Identify which cell holds the provided text, then report its (X, Y) central coordinate. 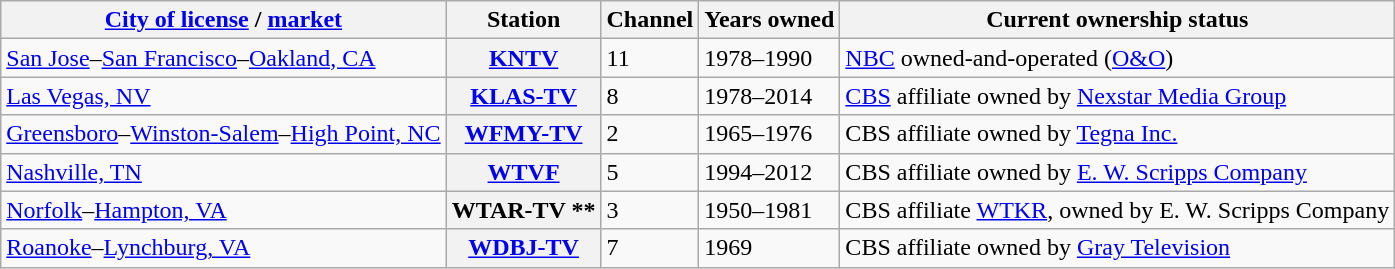
City of license / market (224, 20)
CBS affiliate owned by Tegna Inc. (1118, 134)
Roanoke–Lynchburg, VA (224, 248)
CBS affiliate WTKR, owned by E. W. Scripps Company (1118, 210)
1978–1990 (770, 58)
WTVF (524, 172)
Current ownership status (1118, 20)
1965–1976 (770, 134)
1978–2014 (770, 96)
1969 (770, 248)
Nashville, TN (224, 172)
Greensboro–Winston-Salem–High Point, NC (224, 134)
Years owned (770, 20)
San Jose–San Francisco–Oakland, CA (224, 58)
2 (650, 134)
Las Vegas, NV (224, 96)
7 (650, 248)
3 (650, 210)
KLAS-TV (524, 96)
KNTV (524, 58)
Norfolk–Hampton, VA (224, 210)
11 (650, 58)
8 (650, 96)
WFMY-TV (524, 134)
WTAR-TV ** (524, 210)
Channel (650, 20)
CBS affiliate owned by E. W. Scripps Company (1118, 172)
1994–2012 (770, 172)
5 (650, 172)
Station (524, 20)
1950–1981 (770, 210)
CBS affiliate owned by Nexstar Media Group (1118, 96)
WDBJ-TV (524, 248)
NBC owned-and-operated (O&O) (1118, 58)
CBS affiliate owned by Gray Television (1118, 248)
